From the cell containing the given text, extract its center point as (X, Y) coordinate. 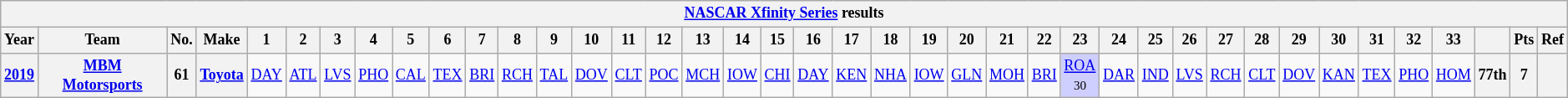
21 (1007, 40)
MOH (1007, 75)
30 (1339, 40)
25 (1156, 40)
27 (1226, 40)
3 (337, 40)
ROA30 (1080, 75)
KEN (852, 75)
Year (20, 40)
CAL (411, 75)
28 (1262, 40)
12 (664, 40)
MCH (703, 75)
14 (743, 40)
13 (703, 40)
77th (1493, 75)
15 (777, 40)
KAN (1339, 75)
CHI (777, 75)
Make (222, 40)
1 (266, 40)
Team (102, 40)
16 (813, 40)
Toyota (222, 75)
24 (1119, 40)
No. (182, 40)
18 (891, 40)
IND (1156, 75)
26 (1189, 40)
DAR (1119, 75)
8 (518, 40)
Ref (1553, 40)
9 (554, 40)
22 (1044, 40)
33 (1454, 40)
2019 (20, 75)
11 (628, 40)
NASCAR Xfinity Series results (784, 13)
17 (852, 40)
20 (967, 40)
6 (448, 40)
61 (182, 75)
19 (928, 40)
MBM Motorsports (102, 75)
2 (303, 40)
POC (664, 75)
31 (1377, 40)
HOM (1454, 75)
TAL (554, 75)
23 (1080, 40)
GLN (967, 75)
5 (411, 40)
Pts (1525, 40)
29 (1299, 40)
4 (374, 40)
10 (591, 40)
ATL (303, 75)
32 (1414, 40)
NHA (891, 75)
